From the cell containing the given text, extract its center point as [x, y] coordinate. 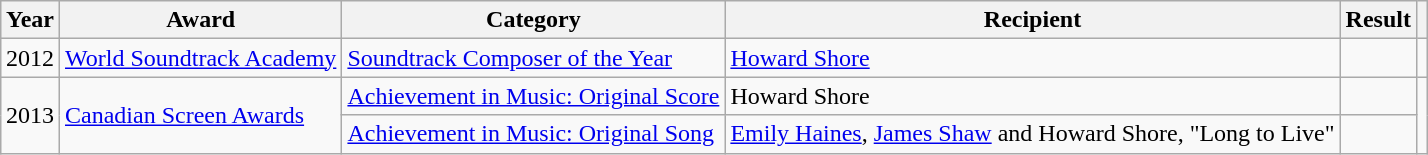
Canadian Screen Awards [200, 115]
2012 [30, 58]
Achievement in Music: Original Song [534, 134]
2013 [30, 115]
Result [1378, 20]
Soundtrack Composer of the Year [534, 58]
Year [30, 20]
Award [200, 20]
Recipient [1032, 20]
Category [534, 20]
World Soundtrack Academy [200, 58]
Emily Haines, James Shaw and Howard Shore, "Long to Live" [1032, 134]
Achievement in Music: Original Score [534, 96]
